For the text-containing cell, return its midpoint in (X, Y) coordinate format. 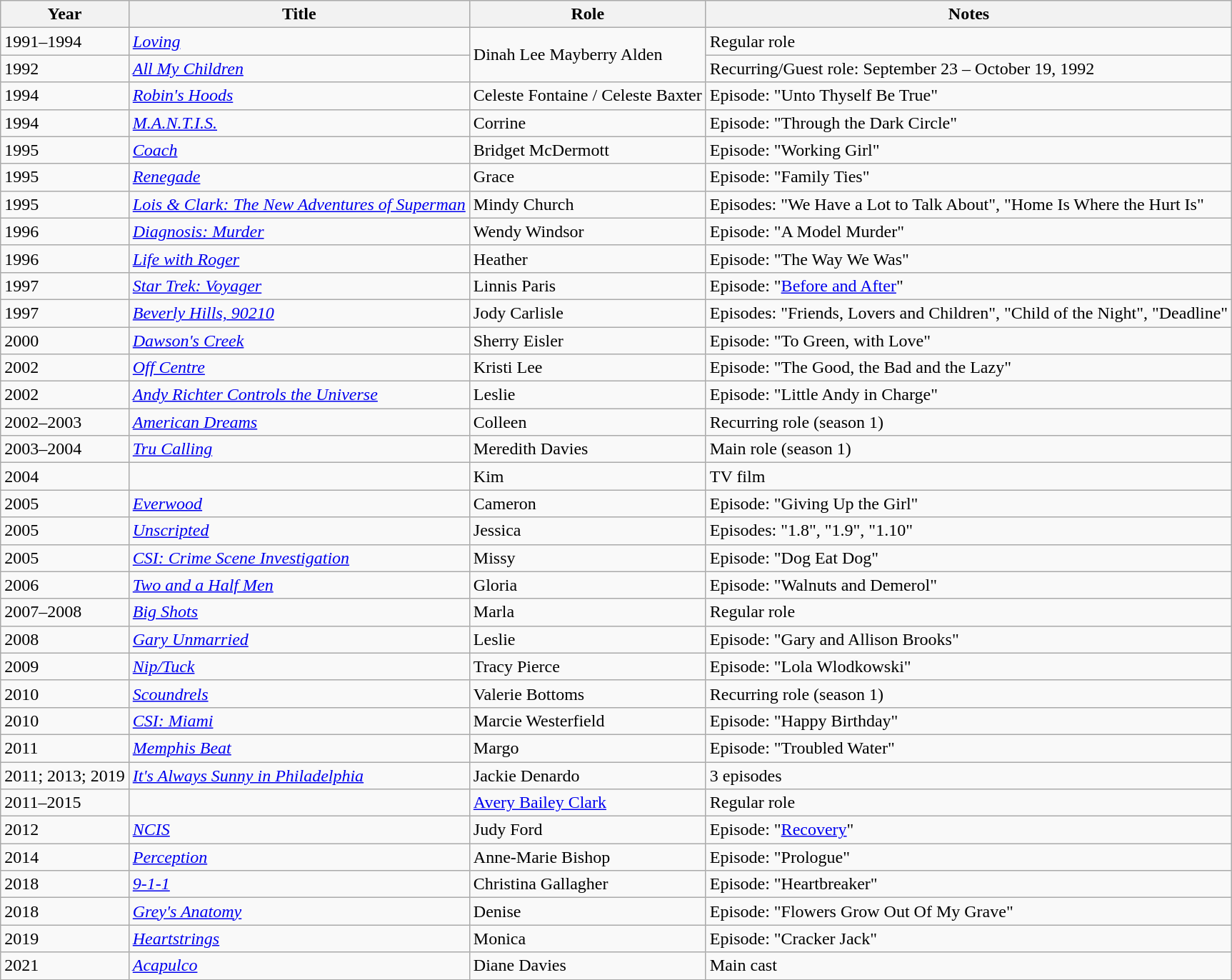
3 episodes (968, 775)
Cameron (587, 504)
All My Children (299, 69)
Dinah Lee Mayberry Alden (587, 55)
Gloria (587, 585)
Off Centre (299, 368)
Episode: "Giving Up the Girl" (968, 504)
Christina Gallagher (587, 884)
Nip/Tuck (299, 666)
Mindy Church (587, 204)
Memphis Beat (299, 748)
2000 (65, 341)
Wendy Windsor (587, 231)
Heather (587, 259)
Marcie Westerfield (587, 721)
Episode: "Before and After" (968, 286)
Episode: "Recovery" (968, 830)
2011 (65, 748)
2002–2003 (65, 422)
Episodes: "We Have a Lot to Talk About", "Home Is Where the Hurt Is" (968, 204)
2003–2004 (65, 449)
Margo (587, 748)
Episode: "Walnuts and Demerol" (968, 585)
Episodes: "1.8", "1.9", "1.10" (968, 531)
Episode: "Flowers Grow Out Of My Grave" (968, 911)
Role (587, 14)
Two and a Half Men (299, 585)
Coach (299, 150)
Anne-Marie Bishop (587, 857)
Episode: "The Way We Was" (968, 259)
Big Shots (299, 612)
Episode: "A Model Murder" (968, 231)
Lois & Clark: The New Adventures of Superman (299, 204)
Dawson's Creek (299, 341)
Episode: "Cracker Jack" (968, 939)
2019 (65, 939)
Robin's Hoods (299, 96)
Grace (587, 177)
Heartstrings (299, 939)
2007–2008 (65, 612)
Episode: "The Good, the Bad and the Lazy" (968, 368)
Kim (587, 476)
Sherry Eisler (587, 341)
Episode: "Through the Dark Circle" (968, 123)
Diane Davies (587, 966)
Beverly Hills, 90210 (299, 313)
CSI: Crime Scene Investigation (299, 558)
2009 (65, 666)
Main cast (968, 966)
2012 (65, 830)
2008 (65, 639)
American Dreams (299, 422)
Gary Unmarried (299, 639)
Jackie Denardo (587, 775)
Tru Calling (299, 449)
Grey's Anatomy (299, 911)
Episode: "Troubled Water" (968, 748)
CSI: Miami (299, 721)
Monica (587, 939)
Judy Ford (587, 830)
Colleen (587, 422)
It's Always Sunny in Philadelphia (299, 775)
Bridget McDermott (587, 150)
Title (299, 14)
Episode: "Unto Thyself Be True" (968, 96)
Valerie Bottoms (587, 694)
2006 (65, 585)
Tracy Pierce (587, 666)
Loving (299, 41)
Meredith Davies (587, 449)
Scoundrels (299, 694)
Marla (587, 612)
Corrine (587, 123)
9-1-1 (299, 884)
M.A.N.T.I.S. (299, 123)
2011–2015 (65, 803)
Year (65, 14)
Diagnosis: Murder (299, 231)
Renegade (299, 177)
Episode: "Happy Birthday" (968, 721)
Episode: "Family Ties" (968, 177)
2014 (65, 857)
Main role (season 1) (968, 449)
1991–1994 (65, 41)
Celeste Fontaine / Celeste Baxter (587, 96)
Episode: "To Green, with Love" (968, 341)
Linnis Paris (587, 286)
2021 (65, 966)
Episode: "Heartbreaker" (968, 884)
2004 (65, 476)
Episode: "Dog Eat Dog" (968, 558)
Missy (587, 558)
Episode: "Prologue" (968, 857)
Unscripted (299, 531)
Jessica (587, 531)
Notes (968, 14)
2011; 2013; 2019 (65, 775)
Jody Carlisle (587, 313)
TV film (968, 476)
Andy Richter Controls the Universe (299, 395)
Acapulco (299, 966)
Episodes: "Friends, Lovers and Children", "Child of the Night", "Deadline" (968, 313)
NCIS (299, 830)
Recurring/Guest role: September 23 – October 19, 1992 (968, 69)
1992 (65, 69)
Kristi Lee (587, 368)
Perception (299, 857)
Denise (587, 911)
Episode: "Gary and Allison Brooks" (968, 639)
Star Trek: Voyager (299, 286)
Episode: "Working Girl" (968, 150)
Everwood (299, 504)
Avery Bailey Clark (587, 803)
Episode: "Lola Wlodkowski" (968, 666)
Episode: "Little Andy in Charge" (968, 395)
Life with Roger (299, 259)
